Search for the cell housing the specified text and yield its [x, y] center coordinate. 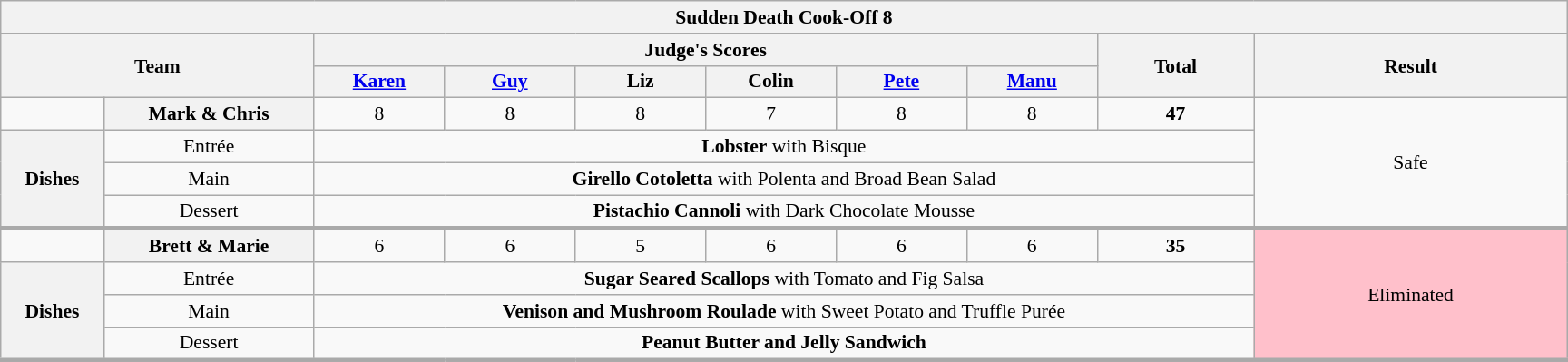
Venison and Mushroom Roulade with Sweet Potato and Truffle Purée [784, 311]
Pistachio Cannoli with Dark Chocolate Mousse [784, 212]
Girello Cotoletta with Polenta and Broad Bean Salad [784, 179]
Safe [1410, 163]
Judge's Scores [706, 50]
Lobster with Bisque [784, 147]
Total [1176, 65]
Sudden Death Cook-Off 8 [784, 17]
7 [771, 114]
Pete [901, 82]
Eliminated [1410, 295]
35 [1176, 245]
Result [1410, 65]
Guy [510, 82]
Liz [641, 82]
Brett & Marie [209, 245]
Manu [1032, 82]
Peanut Butter and Jelly Sandwich [784, 343]
47 [1176, 114]
Sugar Seared Scallops with Tomato and Fig Salsa [784, 279]
Team [158, 65]
Colin [771, 82]
Mark & Chris [209, 114]
5 [641, 245]
Karen [379, 82]
